Search for the cell housing the specified text and yield its [X, Y] center coordinate. 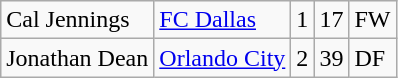
Orlando City [222, 58]
DF [372, 58]
2 [302, 58]
1 [302, 20]
Jonathan Dean [78, 58]
17 [332, 20]
FW [372, 20]
39 [332, 58]
Cal Jennings [78, 20]
FC Dallas [222, 20]
